For the text-containing cell, return its midpoint in (x, y) coordinate format. 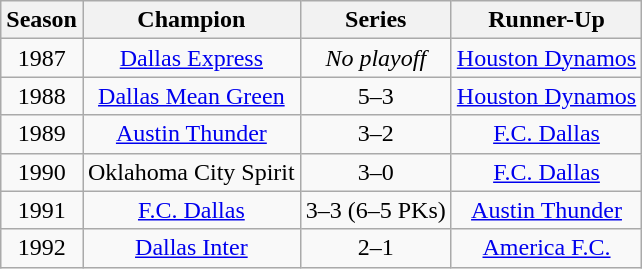
Season (42, 20)
1991 (42, 210)
1990 (42, 172)
5–3 (376, 96)
Runner-Up (546, 20)
America F.C. (546, 248)
1987 (42, 58)
2–1 (376, 248)
Dallas Mean Green (191, 96)
Oklahoma City Spirit (191, 172)
Dallas Express (191, 58)
3–2 (376, 134)
Champion (191, 20)
Dallas Inter (191, 248)
3–3 (6–5 PKs) (376, 210)
1988 (42, 96)
1989 (42, 134)
Series (376, 20)
1992 (42, 248)
No playoff (376, 58)
3–0 (376, 172)
